From the cell containing the given text, extract its center point as [X, Y] coordinate. 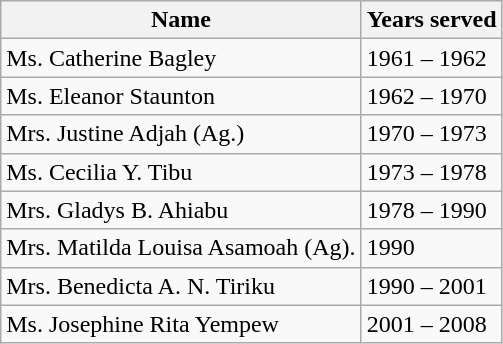
2001 – 2008 [432, 324]
Name [181, 20]
1962 – 1970 [432, 96]
1990 [432, 248]
Mrs. Gladys B. Ahiabu [181, 210]
Ms. Cecilia Y. Tibu [181, 172]
1990 – 2001 [432, 286]
Years served [432, 20]
Mrs. Justine Adjah (Ag.) [181, 134]
1978 – 1990 [432, 210]
Ms. Catherine Bagley [181, 58]
1970 – 1973 [432, 134]
Ms. Josephine Rita Yempew [181, 324]
Ms. Eleanor Staunton [181, 96]
1973 – 1978 [432, 172]
1961 – 1962 [432, 58]
Mrs. Benedicta A. N. Tiriku [181, 286]
Mrs. Matilda Louisa Asamoah (Ag). [181, 248]
